Extract the [X, Y] coordinate from the center of the cell holding the provided text.  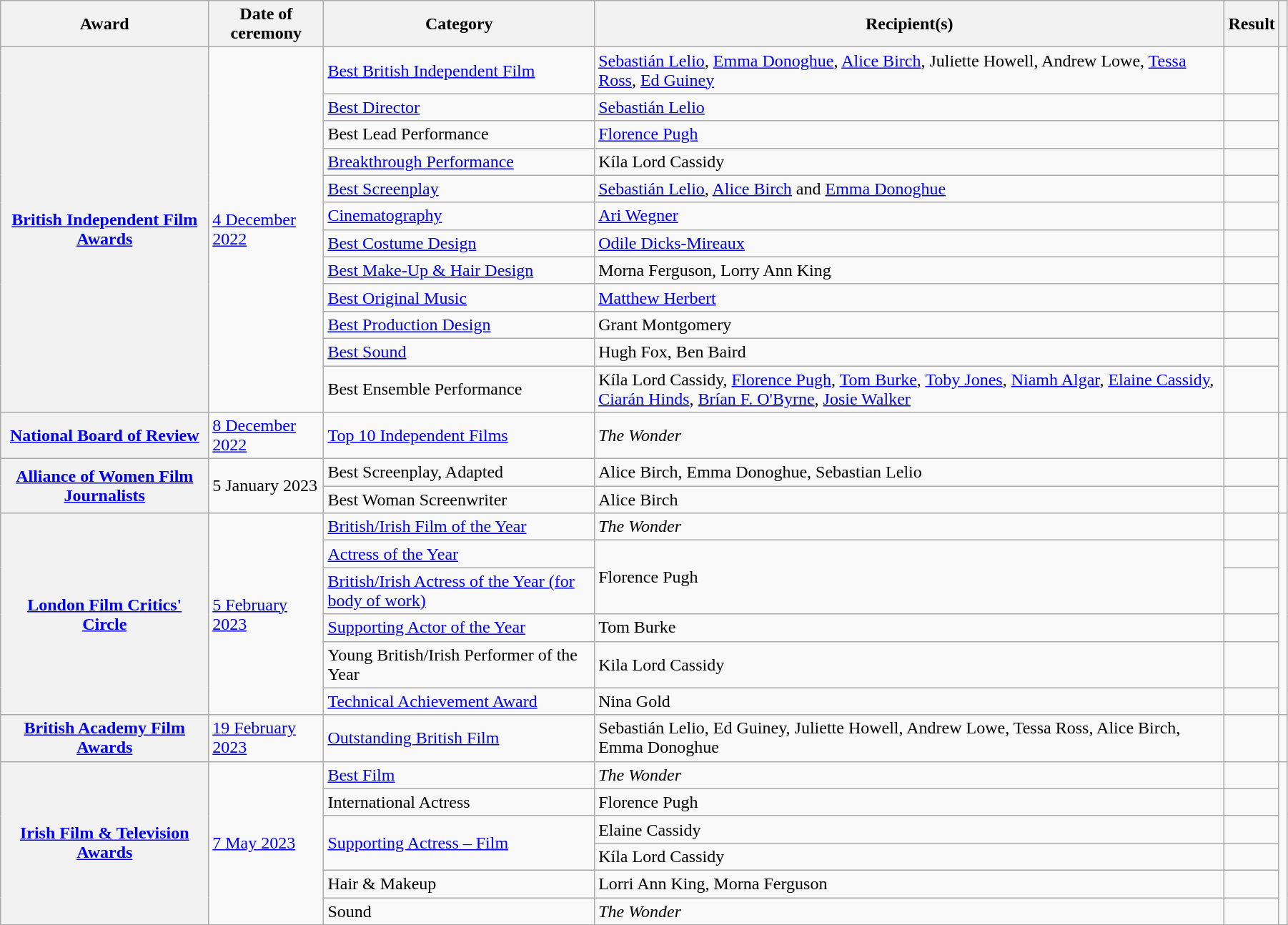
4 December 2022 [266, 230]
Hair & Makeup [459, 884]
Sebastián Lelio, Ed Guiney, Juliette Howell, Andrew Lowe, Tessa Ross, Alice Birch, Emma Donoghue [909, 738]
Morna Ferguson, Lorry Ann King [909, 270]
Sebastián Lelio, Emma Donoghue, Alice Birch, Juliette Howell, Andrew Lowe, Tessa Ross, Ed Guiney [909, 70]
Alliance of Women Film Journalists [104, 486]
Alice Birch, Emma Donoghue, Sebastian Lelio [909, 473]
Matthew Herbert [909, 297]
Supporting Actor of the Year [459, 628]
Recipient(s) [909, 24]
Supporting Actress – Film [459, 843]
Hugh Fox, Ben Baird [909, 352]
Outstanding British Film [459, 738]
Top 10 Independent Films [459, 436]
Best Woman Screenwriter [459, 500]
Award [104, 24]
Sebastián Lelio, Alice Birch and Emma Donoghue [909, 189]
Best Costume Design [459, 243]
7 May 2023 [266, 843]
8 December 2022 [266, 436]
British Independent Film Awards [104, 230]
British/Irish Actress of the Year (for body of work) [459, 590]
Elaine Cassidy [909, 829]
Lorri Ann King, Morna Ferguson [909, 884]
Best Ensemble Performance [459, 389]
Category [459, 24]
Young British/Irish Performer of the Year [459, 665]
Date of ceremony [266, 24]
19 February 2023 [266, 738]
Best Lead Performance [459, 134]
Technical Achievement Award [459, 701]
British/Irish Film of the Year [459, 527]
Best Sound [459, 352]
Kila Lord Cassidy [909, 665]
Sound [459, 911]
Best Film [459, 775]
5 February 2023 [266, 614]
Sebastián Lelio [909, 107]
Tom Burke [909, 628]
5 January 2023 [266, 486]
Best Director [459, 107]
Actress of the Year [459, 554]
Result [1252, 24]
Best British Independent Film [459, 70]
Alice Birch [909, 500]
Best Production Design [459, 325]
Nina Gold [909, 701]
Best Screenplay, Adapted [459, 473]
National Board of Review [104, 436]
British Academy Film Awards [104, 738]
Breakthrough Performance [459, 162]
Best Make-Up & Hair Design [459, 270]
Grant Montgomery [909, 325]
London Film Critics' Circle [104, 614]
Cinematography [459, 216]
Best Original Music [459, 297]
Best Screenplay [459, 189]
International Actress [459, 802]
Ari Wegner [909, 216]
Irish Film & Television Awards [104, 843]
Odile Dicks-Mireaux [909, 243]
Kíla Lord Cassidy, Florence Pugh, Tom Burke, Toby Jones, Niamh Algar, Elaine Cassidy, Ciarán Hinds, Brían F. O'Byrne, Josie Walker [909, 389]
